Identify which cell holds the provided text, then report its [x, y] central coordinate. 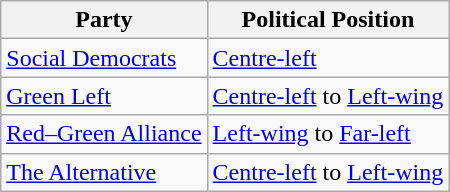
Centre-left [328, 58]
Left-wing to Far-left [328, 134]
The Alternative [104, 172]
Red–Green Alliance [104, 134]
Green Left [104, 96]
Social Democrats [104, 58]
Party [104, 20]
Political Position [328, 20]
